Extract the [x, y] coordinate from the center of the cell holding the provided text.  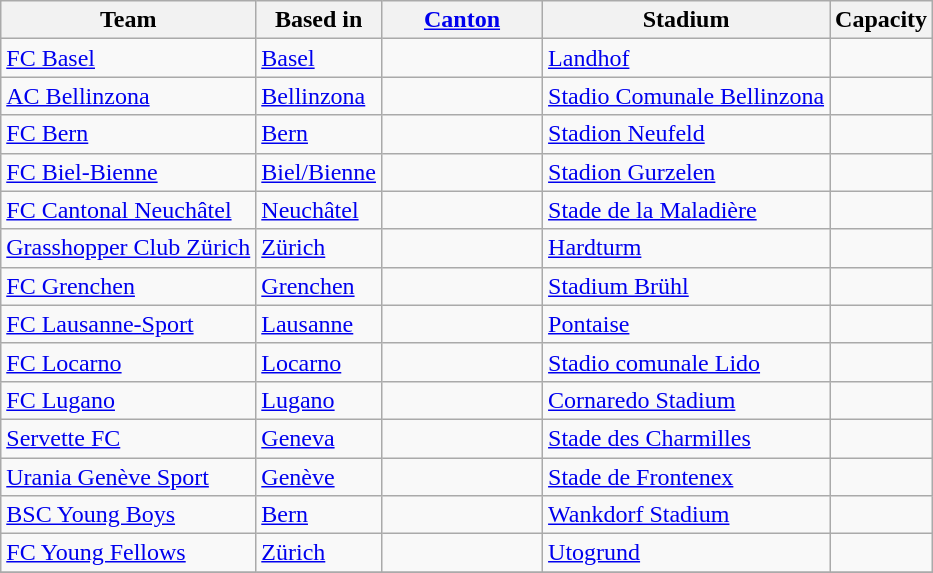
Locarno [319, 362]
FC Biel-Bienne [128, 172]
FC Young Fellows [128, 553]
Neuchâtel [319, 210]
Capacity [882, 20]
Biel/Bienne [319, 172]
Basel [319, 58]
FC Lugano [128, 400]
Stadium [686, 20]
Grenchen [319, 286]
FC Grenchen [128, 286]
Bellinzona [319, 96]
Stadion Neufeld [686, 134]
FC Basel [128, 58]
Stade de la Maladière [686, 210]
Team [128, 20]
Stadium Brühl [686, 286]
FC Lausanne-Sport [128, 324]
Hardturm [686, 248]
Servette FC [128, 438]
Stadio Comunale Bellinzona [686, 96]
Canton [462, 20]
Based in [319, 20]
Utogrund [686, 553]
BSC Young Boys [128, 515]
Cornaredo Stadium [686, 400]
Pontaise [686, 324]
Grasshopper Club Zürich [128, 248]
Stadio comunale Lido [686, 362]
Stadion Gurzelen [686, 172]
Wankdorf Stadium [686, 515]
Genève [319, 477]
AC Bellinzona [128, 96]
FC Locarno [128, 362]
Stade de Frontenex [686, 477]
Landhof [686, 58]
Geneva [319, 438]
FC Cantonal Neuchâtel [128, 210]
Lausanne [319, 324]
FC Bern [128, 134]
Stade des Charmilles [686, 438]
Urania Genève Sport [128, 477]
Lugano [319, 400]
